Return (x, y) of the center of cell containing provided text 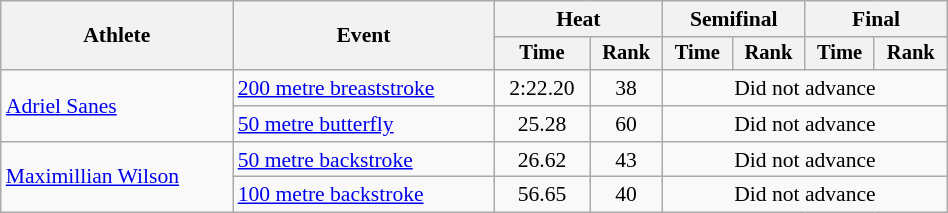
50 metre butterfly (364, 124)
43 (626, 160)
Final (876, 19)
2:22.20 (542, 88)
Heat (578, 19)
Maximillian Wilson (117, 178)
Adriel Sanes (117, 106)
56.65 (542, 195)
50 metre backstroke (364, 160)
Event (364, 36)
40 (626, 195)
25.28 (542, 124)
Semifinal (734, 19)
Athlete (117, 36)
60 (626, 124)
200 metre breaststroke (364, 88)
100 metre backstroke (364, 195)
38 (626, 88)
26.62 (542, 160)
